Provide the (x, y) coordinate of the cell's center where the given text is located.  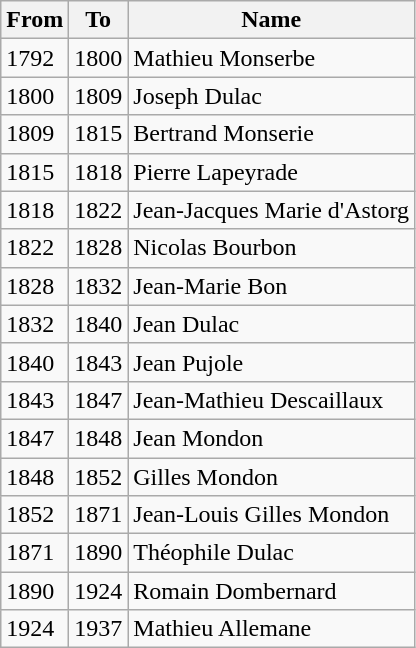
Théophile Dulac (272, 553)
Jean-Mathieu Descaillaux (272, 400)
Romain Dombernard (272, 591)
1792 (35, 58)
Jean-Jacques Marie d'Astorg (272, 210)
Name (272, 20)
Mathieu Allemane (272, 629)
1937 (98, 629)
To (98, 20)
Bertrand Monserie (272, 134)
Jean Dulac (272, 324)
From (35, 20)
Jean Mondon (272, 438)
Jean Pujole (272, 362)
Joseph Dulac (272, 96)
Nicolas Bourbon (272, 248)
Jean-Louis Gilles Mondon (272, 515)
Gilles Mondon (272, 477)
Pierre Lapeyrade (272, 172)
Jean-Marie Bon (272, 286)
Mathieu Monserbe (272, 58)
